Extract the (x, y) coordinate from the center of the cell holding the provided text.  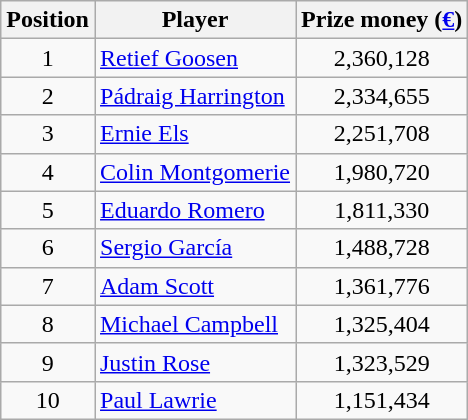
4 (48, 172)
2,251,708 (382, 134)
Paul Lawrie (194, 400)
8 (48, 324)
Justin Rose (194, 362)
2 (48, 96)
5 (48, 210)
Pádraig Harrington (194, 96)
10 (48, 400)
1,811,330 (382, 210)
2,334,655 (382, 96)
Eduardo Romero (194, 210)
Michael Campbell (194, 324)
1,151,434 (382, 400)
7 (48, 286)
Sergio García (194, 248)
6 (48, 248)
1,323,529 (382, 362)
1 (48, 58)
Adam Scott (194, 286)
1,361,776 (382, 286)
Prize money (€) (382, 20)
3 (48, 134)
9 (48, 362)
1,980,720 (382, 172)
Position (48, 20)
Player (194, 20)
1,325,404 (382, 324)
2,360,128 (382, 58)
Ernie Els (194, 134)
1,488,728 (382, 248)
Retief Goosen (194, 58)
Colin Montgomerie (194, 172)
